For the text-containing cell, return its midpoint in (x, y) coordinate format. 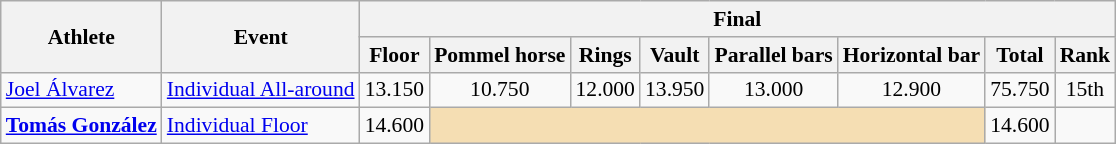
13.150 (394, 90)
Rings (604, 55)
Pommel horse (500, 55)
Individual All-around (261, 90)
12.000 (604, 90)
Athlete (82, 36)
Final (738, 19)
13.000 (773, 90)
Joel Álvarez (82, 90)
15th (1086, 90)
Individual Floor (261, 126)
Horizontal bar (912, 55)
Floor (394, 55)
10.750 (500, 90)
Parallel bars (773, 55)
Event (261, 36)
Vault (674, 55)
12.900 (912, 90)
Tomás González (82, 126)
Rank (1086, 55)
Total (1020, 55)
75.750 (1020, 90)
13.950 (674, 90)
